Determine the [X, Y] coordinate at the center of the cell enclosing the given text.  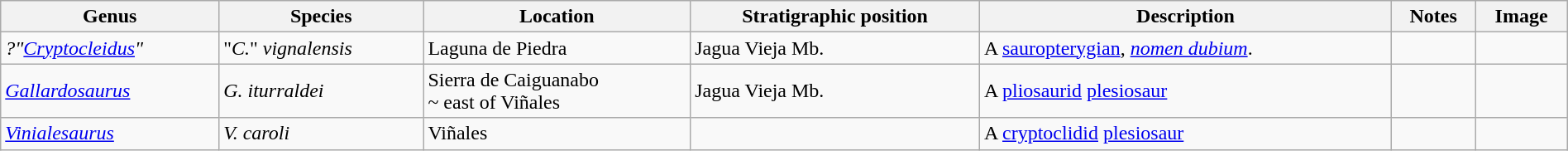
V. caroli [321, 134]
Vinialesaurus [110, 134]
Location [557, 17]
Species [321, 17]
Laguna de Piedra [557, 48]
A sauropterygian, nomen dubium. [1185, 48]
G. iturraldei [321, 91]
Description [1185, 17]
Viñales [557, 134]
Stratigraphic position [835, 17]
Image [1522, 17]
Gallardosaurus [110, 91]
?"Cryptocleidus" [110, 48]
Notes [1432, 17]
Genus [110, 17]
"C." vignalensis [321, 48]
A pliosaurid plesiosaur [1185, 91]
Sierra de Caiguanabo~ east of Viñales [557, 91]
A cryptoclidid plesiosaur [1185, 134]
